Determine the (X, Y) coordinate at the center of the cell enclosing the given text.  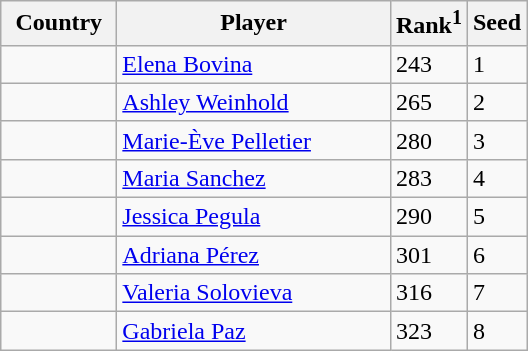
Player (254, 24)
3 (496, 140)
Gabriela Paz (254, 331)
265 (428, 102)
323 (428, 331)
Rank1 (428, 24)
Country (59, 24)
Ashley Weinhold (254, 102)
290 (428, 217)
7 (496, 293)
316 (428, 293)
Maria Sanchez (254, 178)
280 (428, 140)
1 (496, 64)
Marie-Ève Pelletier (254, 140)
Valeria Solovieva (254, 293)
243 (428, 64)
Seed (496, 24)
301 (428, 255)
Elena Bovina (254, 64)
6 (496, 255)
Jessica Pegula (254, 217)
2 (496, 102)
283 (428, 178)
5 (496, 217)
8 (496, 331)
Adriana Pérez (254, 255)
4 (496, 178)
